Return [x, y] of the center of cell containing provided text 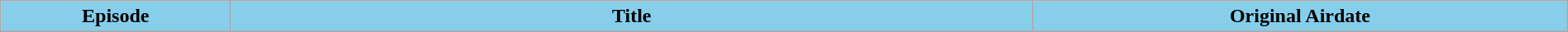
Original Airdate [1300, 16]
Episode [116, 16]
Title [632, 16]
